Output the (X, Y) coordinate of the center of the cell containing the given text.  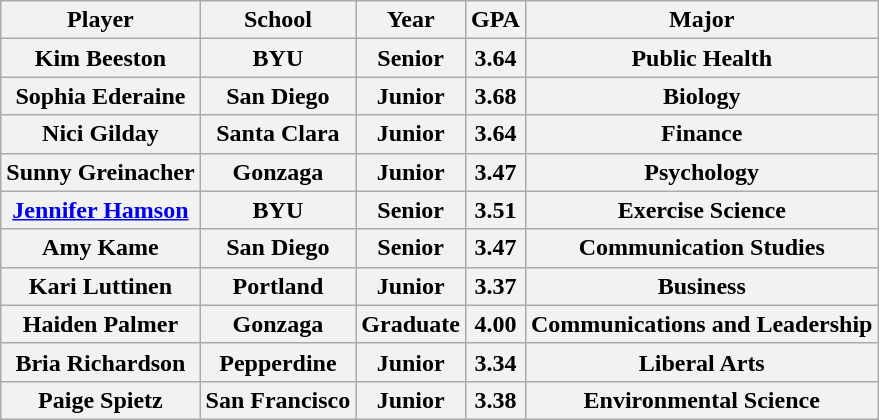
3.34 (496, 362)
Haiden Palmer (100, 324)
3.68 (496, 96)
Player (100, 20)
Business (701, 286)
Psychology (701, 172)
Santa Clara (278, 134)
Finance (701, 134)
Nici Gilday (100, 134)
Sunny Greinacher (100, 172)
3.37 (496, 286)
Sophia Ederaine (100, 96)
Jennifer Hamson (100, 210)
Amy Kame (100, 248)
3.51 (496, 210)
Kim Beeston (100, 58)
Graduate (411, 324)
Major (701, 20)
Communications and Leadership (701, 324)
Kari Luttinen (100, 286)
Exercise Science (701, 210)
School (278, 20)
Portland (278, 286)
Bria Richardson (100, 362)
Liberal Arts (701, 362)
San Francisco (278, 400)
Paige Spietz (100, 400)
Public Health (701, 58)
Communication Studies (701, 248)
Pepperdine (278, 362)
Environmental Science (701, 400)
Biology (701, 96)
3.38 (496, 400)
GPA (496, 20)
Year (411, 20)
4.00 (496, 324)
